Return the (x, y) coordinate for the center point of the cell that contains the specified text.  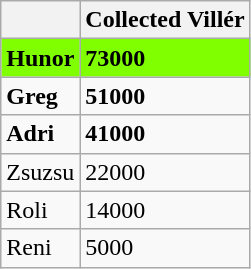
41000 (165, 134)
14000 (165, 210)
Greg (40, 96)
22000 (165, 172)
Zsuzsu (40, 172)
51000 (165, 96)
73000 (165, 58)
Hunor (40, 58)
Collected Villér (165, 20)
Reni (40, 248)
Roli (40, 210)
Adri (40, 134)
5000 (165, 248)
